Extract the [x, y] coordinate from the center of the cell holding the provided text.  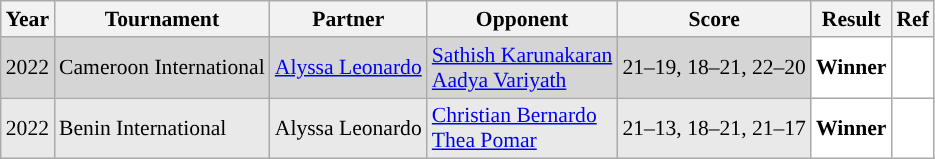
Tournament [162, 19]
Result [852, 19]
21–19, 18–21, 22–20 [714, 68]
Benin International [162, 128]
Cameroon International [162, 68]
Partner [348, 19]
Score [714, 19]
Opponent [522, 19]
Sathish Karunakaran Aadya Variyath [522, 68]
Year [28, 19]
Christian Bernardo Thea Pomar [522, 128]
21–13, 18–21, 21–17 [714, 128]
Ref [912, 19]
